Scan for the cell matching the given text and deliver its [x, y] coordinate at center. 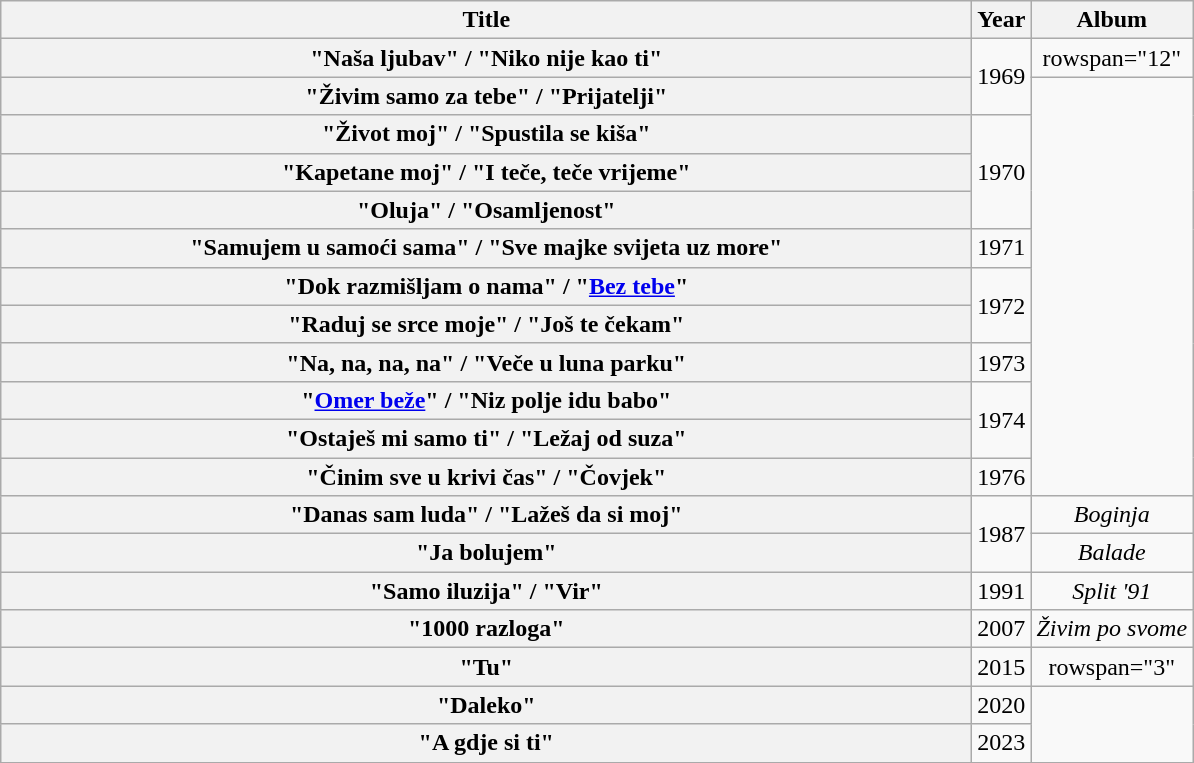
Title [486, 20]
2020 [1002, 705]
"Dok razmišljam o nama" / "Bez tebe" [486, 286]
Year [1002, 20]
Split '91 [1112, 591]
1974 [1002, 419]
"1000 razloga" [486, 629]
2015 [1002, 667]
"Raduj se srce moje" / "Još te čekam" [486, 324]
"Daleko" [486, 705]
Živim po svome [1112, 629]
1987 [1002, 534]
"Tu" [486, 667]
Album [1112, 20]
"Ostaješ mi samo ti" / "Ležaj od suza" [486, 438]
"Na, na, na, na" / "Veče u luna parku" [486, 362]
"Naša ljubav" / "Niko nije kao ti" [486, 58]
"A gdje si ti" [486, 743]
"Ja bolujem" [486, 553]
"Kapetane moj" / "I teče, teče vrijeme" [486, 172]
1973 [1002, 362]
rowspan="3" [1112, 667]
2007 [1002, 629]
1969 [1002, 77]
"Život moj" / "Spustila se kiša" [486, 134]
1991 [1002, 591]
1970 [1002, 172]
1972 [1002, 305]
1976 [1002, 477]
"Samujem u samoći sama" / "Sve majke svijeta uz more" [486, 248]
"Samo iluzija" / "Vir" [486, 591]
Balade [1112, 553]
"Oluja" / "Osamljenost" [486, 210]
1971 [1002, 248]
"Omer beže" / "Niz polje idu babo" [486, 400]
"Živim samo za tebe" / "Prijatelji" [486, 96]
"Činim sve u krivi čas" / "Čovjek" [486, 477]
2023 [1002, 743]
rowspan="12" [1112, 58]
Boginja [1112, 515]
"Danas sam luda" / "Lažeš da si moj" [486, 515]
